Locate the cell with the specified text and output its [x, y] center coordinate. 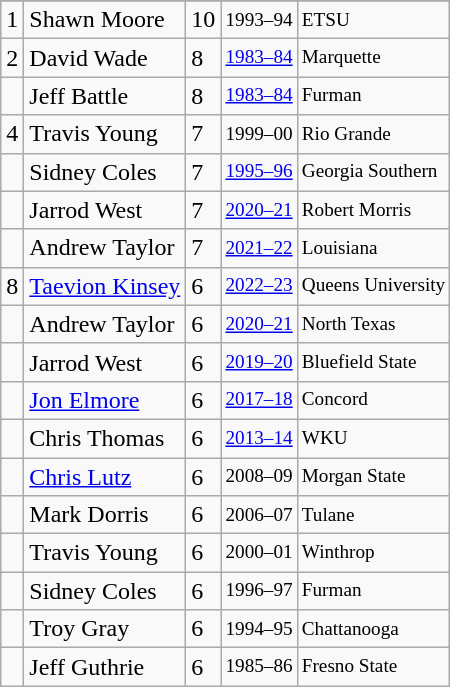
1993–94 [259, 20]
Robert Morris [374, 210]
Taevion Kinsey [105, 286]
2022–23 [259, 286]
Jeff Battle [105, 96]
Jon Elmore [105, 400]
2017–18 [259, 400]
1995–96 [259, 172]
Georgia Southern [374, 172]
Concord [374, 400]
Queens University [374, 286]
Marquette [374, 58]
1 [12, 20]
Mark Dorris [105, 515]
2006–07 [259, 515]
Troy Gray [105, 629]
ETSU [374, 20]
2021–22 [259, 248]
Chris Thomas [105, 438]
Chris Lutz [105, 477]
2019–20 [259, 362]
North Texas [374, 324]
Fresno State [374, 667]
Winthrop [374, 553]
2000–01 [259, 553]
Shawn Moore [105, 20]
Jeff Guthrie [105, 667]
Morgan State [374, 477]
4 [12, 134]
1999–00 [259, 134]
1994–95 [259, 629]
2008–09 [259, 477]
WKU [374, 438]
Rio Grande [374, 134]
Louisiana [374, 248]
1996–97 [259, 591]
2 [12, 58]
1985–86 [259, 667]
Chattanooga [374, 629]
10 [204, 20]
Bluefield State [374, 362]
2013–14 [259, 438]
Tulane [374, 515]
David Wade [105, 58]
